For the text-containing cell, return its midpoint in [x, y] coordinate format. 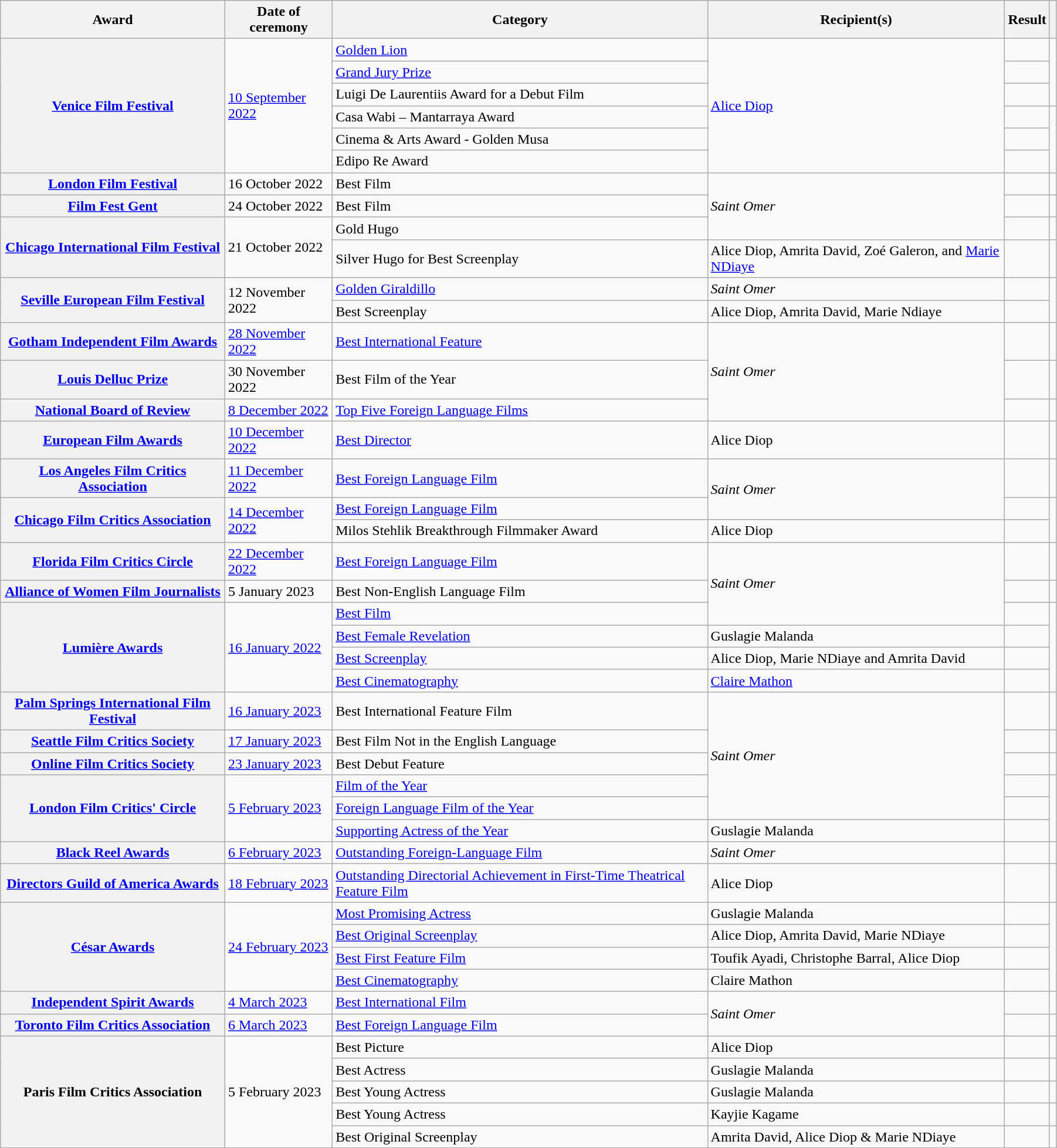
Award [113, 20]
Supporting Actress of the Year [520, 831]
Golden Lion [520, 50]
Gotham Independent Film Awards [113, 341]
24 February 2023 [278, 947]
Amrita David, Alice Diop & Marie NDiaye [856, 1136]
Palm Springs International Film Festival [113, 711]
16 October 2022 [278, 184]
Foreign Language Film of the Year [520, 808]
Gold Hugo [520, 228]
10 December 2022 [278, 440]
London Film Critics' Circle [113, 808]
Best Film of the Year [520, 380]
23 January 2023 [278, 763]
12 November 2022 [278, 300]
28 November 2022 [278, 341]
Recipient(s) [856, 20]
Film of the Year [520, 786]
8 December 2022 [278, 410]
Online Film Critics Society [113, 763]
Los Angeles Film Critics Association [113, 479]
Chicago International Film Festival [113, 248]
22 December 2022 [278, 561]
Best International Film [520, 1003]
10 September 2022 [278, 106]
Outstanding Directorial Achievement in First-Time Theatrical Feature Film [520, 883]
National Board of Review [113, 410]
Louis Delluc Prize [113, 380]
Alice Diop, Amrita David, Marie Ndiaye [856, 311]
Golden Giraldillo [520, 289]
Alliance of Women Film Journalists [113, 591]
Lumière Awards [113, 647]
Cinema & Arts Award - Golden Musa [520, 139]
Chicago Film Critics Association [113, 520]
11 December 2022 [278, 479]
Black Reel Awards [113, 853]
Best Female Revelation [520, 636]
Best International Feature [520, 341]
Edipo Re Award [520, 161]
Best International Feature Film [520, 711]
Category [520, 20]
Best Debut Feature [520, 763]
Date of ceremony [278, 20]
16 January 2023 [278, 711]
18 February 2023 [278, 883]
Outstanding Foreign-Language Film [520, 853]
Best Actress [520, 1069]
Kayjie Kagame [856, 1114]
5 January 2023 [278, 591]
6 March 2023 [278, 1025]
Florida Film Critics Circle [113, 561]
Best First Feature Film [520, 958]
London Film Festival [113, 184]
Most Promising Actress [520, 913]
Top Five Foreign Language Films [520, 410]
Film Fest Gent [113, 206]
Toufik Ayadi, Christophe Barral, Alice Diop [856, 958]
Silver Hugo for Best Screenplay [520, 258]
Result [1027, 20]
Alice Diop, Amrita David, Marie NDiaye [856, 936]
4 March 2023 [278, 1003]
Directors Guild of America Awards [113, 883]
16 January 2022 [278, 647]
Alice Diop, Amrita David, Zoé Galeron, and Marie NDiaye [856, 258]
César Awards [113, 947]
30 November 2022 [278, 380]
Casa Wabi – Mantarraya Award [520, 117]
Paris Film Critics Association [113, 1092]
Best Director [520, 440]
Seattle Film Critics Society [113, 741]
6 February 2023 [278, 853]
Independent Spirit Awards [113, 1003]
Milos Stehlik Breakthrough Filmmaker Award [520, 531]
24 October 2022 [278, 206]
21 October 2022 [278, 248]
Seville European Film Festival [113, 300]
Best Non-English Language Film [520, 591]
Grand Jury Prize [520, 72]
Best Film Not in the English Language [520, 741]
Alice Diop, Marie NDiaye and Amrita David [856, 658]
Toronto Film Critics Association [113, 1025]
European Film Awards [113, 440]
Venice Film Festival [113, 106]
14 December 2022 [278, 520]
17 January 2023 [278, 741]
Best Picture [520, 1047]
Luigi De Laurentiis Award for a Debut Film [520, 94]
